Extract the (x, y) coordinate from the center of the cell holding the provided text.  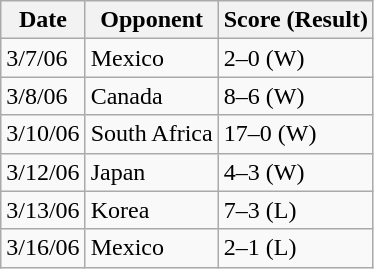
2–1 (L) (296, 248)
Canada (152, 96)
3/12/06 (43, 172)
Score (Result) (296, 20)
8–6 (W) (296, 96)
3/10/06 (43, 134)
South Africa (152, 134)
2–0 (W) (296, 58)
Opponent (152, 20)
3/13/06 (43, 210)
Korea (152, 210)
3/8/06 (43, 96)
7–3 (L) (296, 210)
17–0 (W) (296, 134)
Date (43, 20)
3/7/06 (43, 58)
3/16/06 (43, 248)
Japan (152, 172)
4–3 (W) (296, 172)
